Search for the cell housing the specified text and yield its [X, Y] center coordinate. 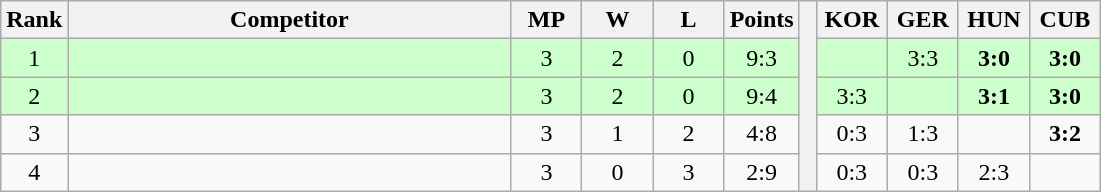
3:1 [994, 96]
9:3 [762, 58]
1:3 [922, 134]
3:2 [1064, 134]
W [618, 20]
Rank [34, 20]
HUN [994, 20]
2:3 [994, 172]
2:9 [762, 172]
GER [922, 20]
9:4 [762, 96]
MP [546, 20]
L [688, 20]
CUB [1064, 20]
KOR [852, 20]
4 [34, 172]
Points [762, 20]
4:8 [762, 134]
Competitor [290, 20]
